Search for the cell housing the specified text and yield its [X, Y] center coordinate. 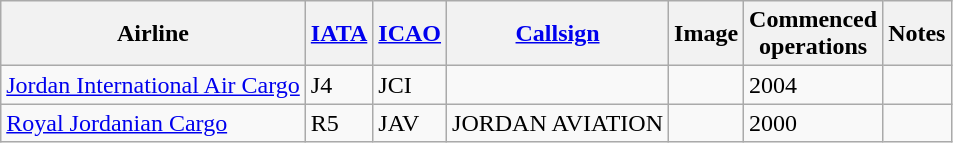
Notes [917, 34]
JORDAN AVIATION [558, 123]
Royal Jordanian Cargo [154, 123]
J4 [339, 85]
Image [706, 34]
Callsign [558, 34]
2004 [814, 85]
2000 [814, 123]
IATA [339, 34]
R5 [339, 123]
Airline [154, 34]
JAV [410, 123]
Jordan International Air Cargo [154, 85]
ICAO [410, 34]
JCI [410, 85]
Commencedoperations [814, 34]
